Return the (x, y) coordinate for the center point of the cell that contains the specified text.  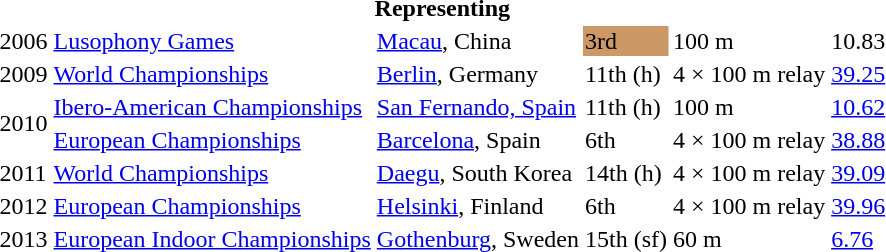
Daegu, South Korea (478, 173)
3rd (626, 41)
Macau, China (478, 41)
Berlin, Germany (478, 74)
Ibero-American Championships (212, 107)
14th (h) (626, 173)
Barcelona, Spain (478, 140)
Lusophony Games (212, 41)
San Fernando, Spain (478, 107)
Helsinki, Finland (478, 206)
